Extract the (X, Y) coordinate from the center of the cell holding the provided text.  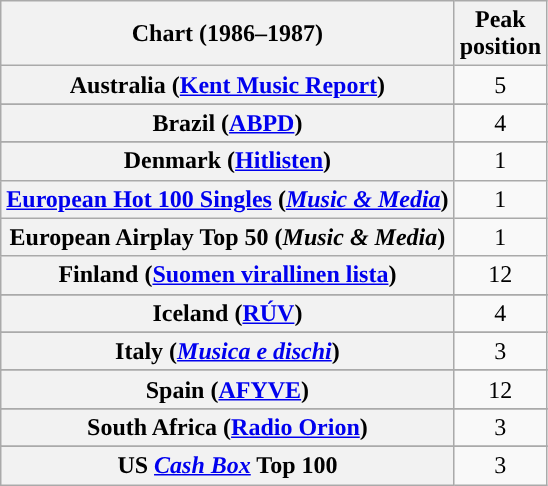
South Africa (Radio Orion) (228, 427)
European Hot 100 Singles (Music & Media) (228, 199)
Chart (1986–1987) (228, 34)
Finland (Suomen virallinen lista) (228, 275)
Iceland (RÚV) (228, 313)
Denmark (Hitlisten) (228, 161)
Spain (AFYVE) (228, 389)
Australia (Kent Music Report) (228, 85)
Italy (Musica e dischi) (228, 351)
Peakposition (500, 34)
US Cash Box Top 100 (228, 465)
Brazil (ABPD) (228, 123)
5 (500, 85)
European Airplay Top 50 (Music & Media) (228, 237)
